Pinpoint the cell where the given text exists, returning its [x, y] midpoint coordinate. 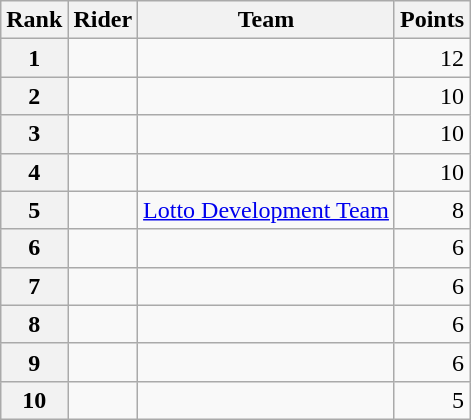
Team [266, 20]
Rider [103, 20]
1 [34, 58]
2 [34, 96]
7 [34, 286]
4 [34, 172]
3 [34, 134]
Points [432, 20]
Rank [34, 20]
12 [432, 58]
Lotto Development Team [266, 210]
9 [34, 362]
